Detect which cell encompasses the target text, then output its [x, y] center coordinate. 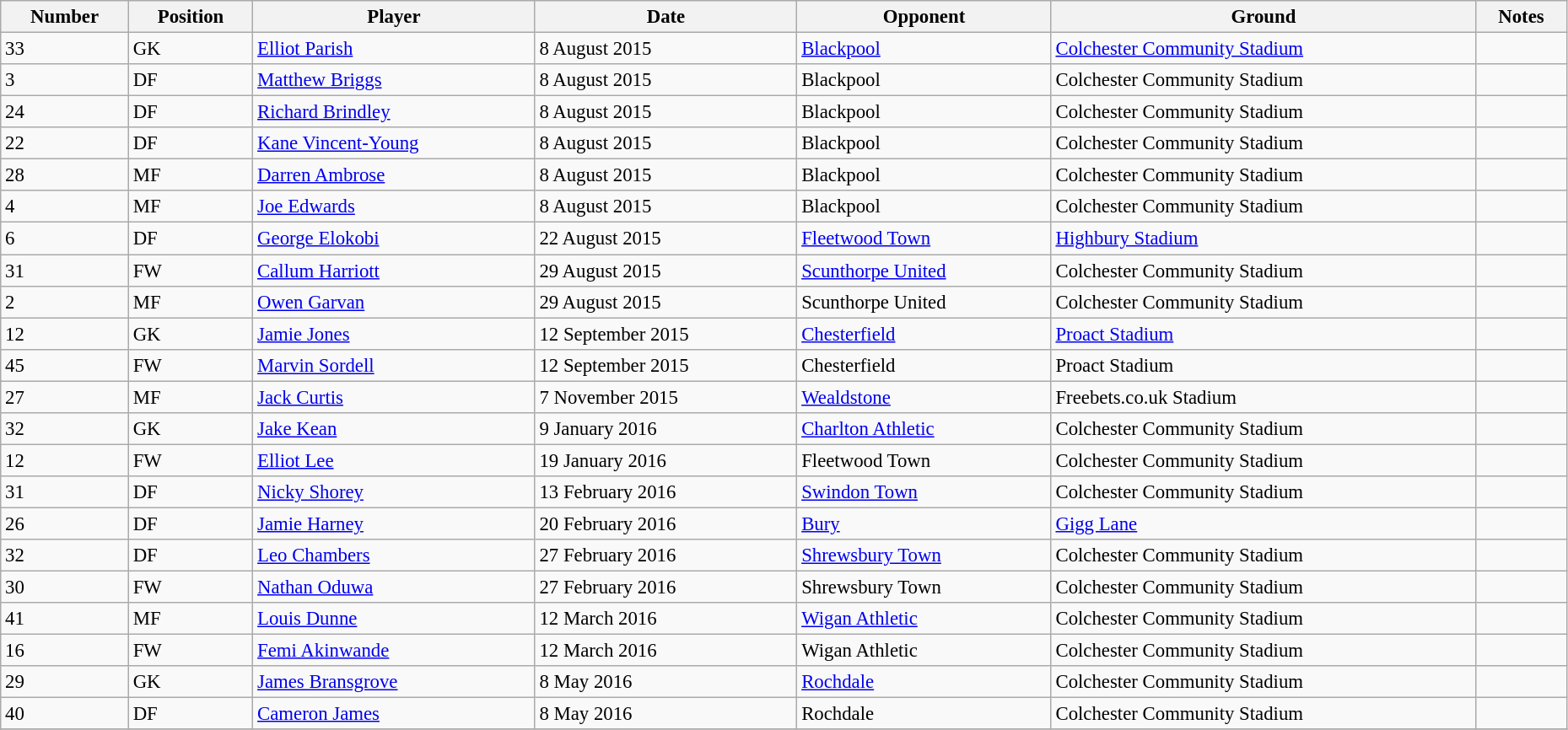
Kane Vincent-Young [394, 143]
9 January 2016 [666, 429]
Marvin Sordell [394, 365]
Jamie Jones [394, 334]
Femi Akinwande [394, 651]
20 February 2016 [666, 523]
Highbury Stadium [1264, 239]
Louis Dunne [394, 619]
Joe Edwards [394, 207]
Number [65, 17]
Jamie Harney [394, 523]
Matthew Briggs [394, 80]
Callum Harriott [394, 271]
Date [666, 17]
George Elokobi [394, 239]
6 [65, 239]
Elliot Lee [394, 460]
2 [65, 302]
13 February 2016 [666, 492]
Charlton Athletic [924, 429]
Bury [924, 523]
Nathan Oduwa [394, 588]
Elliot Parish [394, 49]
27 [65, 397]
Jack Curtis [394, 397]
Wealdstone [924, 397]
Freebets.co.uk Stadium [1264, 397]
Darren Ambrose [394, 175]
Notes [1522, 17]
Swindon Town [924, 492]
Gigg Lane [1264, 523]
Opponent [924, 17]
19 January 2016 [666, 460]
41 [65, 619]
Nicky Shorey [394, 492]
Jake Kean [394, 429]
Ground [1264, 17]
45 [65, 365]
40 [65, 714]
7 November 2015 [666, 397]
Leo Chambers [394, 556]
24 [65, 112]
3 [65, 80]
16 [65, 651]
Richard Brindley [394, 112]
22 [65, 143]
Player [394, 17]
Owen Garvan [394, 302]
33 [65, 49]
29 [65, 682]
4 [65, 207]
James Bransgrove [394, 682]
22 August 2015 [666, 239]
30 [65, 588]
Cameron James [394, 714]
26 [65, 523]
28 [65, 175]
Position [191, 17]
